Identify which cell holds the provided text, then report its [x, y] central coordinate. 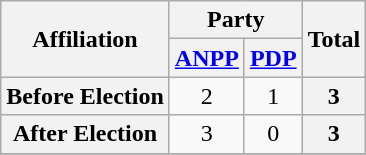
Party [236, 20]
1 [273, 96]
Affiliation [86, 39]
0 [273, 134]
Before Election [86, 96]
After Election [86, 134]
ANPP [206, 58]
2 [206, 96]
PDP [273, 58]
Total [334, 39]
